Pinpoint the cell where the given text exists, returning its (X, Y) midpoint coordinate. 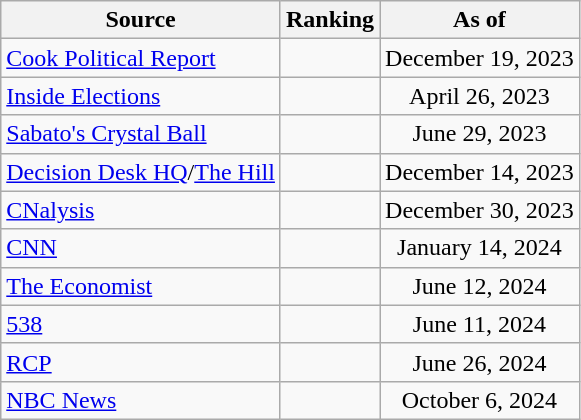
Inside Elections (141, 96)
January 14, 2024 (480, 248)
June 29, 2023 (480, 134)
October 6, 2024 (480, 400)
Cook Political Report (141, 58)
December 30, 2023 (480, 210)
June 12, 2024 (480, 286)
538 (141, 324)
As of (480, 20)
Source (141, 20)
NBC News (141, 400)
Ranking (330, 20)
June 26, 2024 (480, 362)
Sabato's Crystal Ball (141, 134)
December 14, 2023 (480, 172)
April 26, 2023 (480, 96)
Decision Desk HQ/The Hill (141, 172)
The Economist (141, 286)
December 19, 2023 (480, 58)
RCP (141, 362)
CNN (141, 248)
June 11, 2024 (480, 324)
CNalysis (141, 210)
